Provide the [x, y] coordinate of the cell's center where the given text is located.  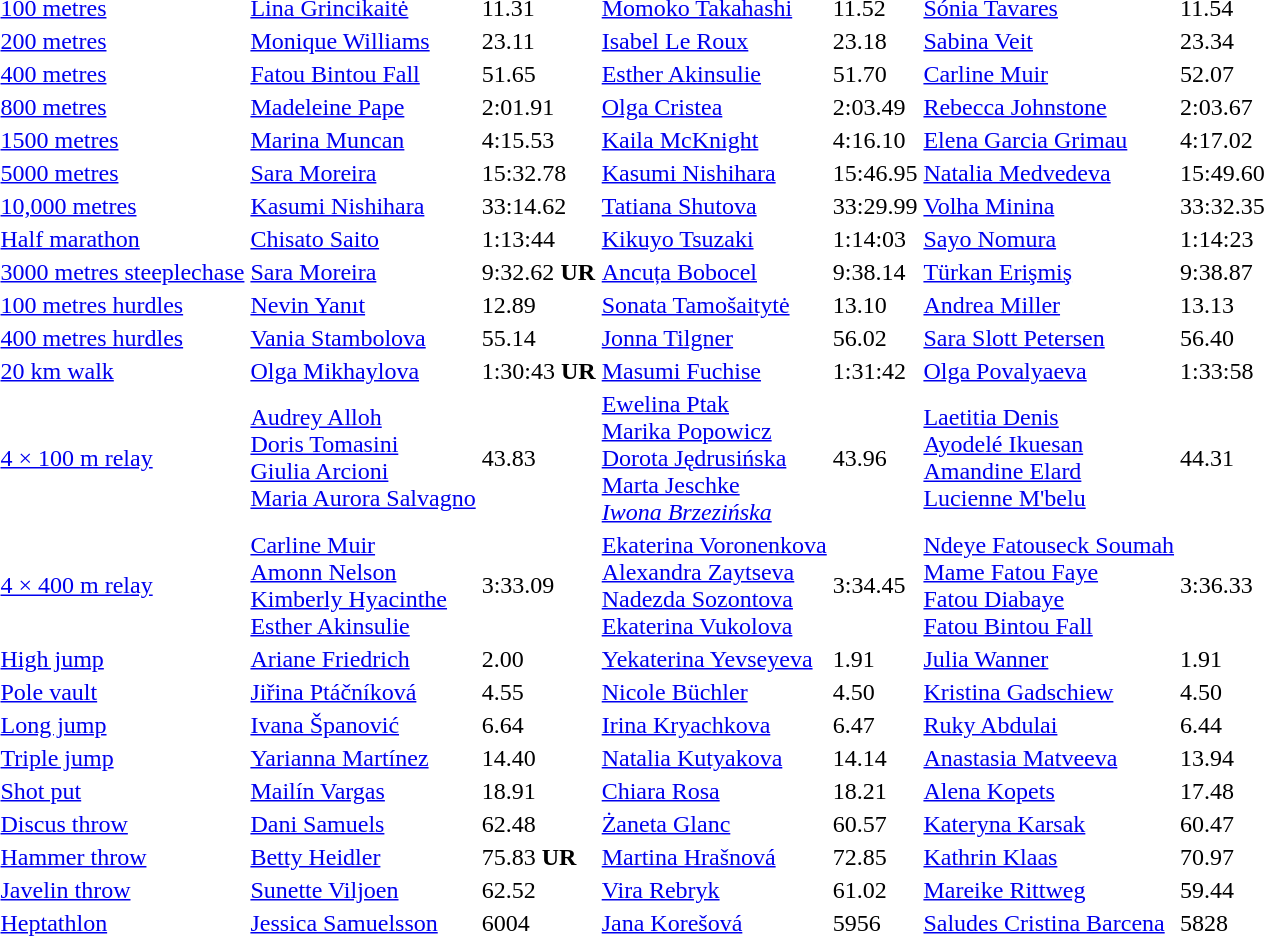
Kikuyo Tsuzaki [714, 239]
55.14 [538, 338]
14.40 [538, 758]
Olga Povalyaeva [1049, 371]
51.65 [538, 74]
9:32.62 UR [538, 272]
13.10 [875, 305]
1:14:03 [875, 239]
Jonna Tilgner [714, 338]
Ndeye Fatouseck SoumahMame Fatou FayeFatou DiabayeFatou Bintou Fall [1049, 586]
Sunette Viljoen [363, 890]
4:16.10 [875, 140]
75.83 UR [538, 857]
Esther Akinsulie [714, 74]
Audrey AllohDoris TomasiniGiulia ArcioniMaria Aurora Salvagno [363, 458]
Madeleine Pape [363, 107]
2:01.91 [538, 107]
Ewelina PtakMarika PopowiczDorota JędrusińskaMarta JeschkeIwona Brzezińska [714, 458]
Isabel Le Roux [714, 41]
23.11 [538, 41]
Laetitia DenisAyodelé IkuesanAmandine ElardLucienne M'belu [1049, 458]
2.00 [538, 659]
18.21 [875, 791]
Irina Kryachkova [714, 725]
Ruky Abdulai [1049, 725]
Sayo Nomura [1049, 239]
Mailín Vargas [363, 791]
Nicole Büchler [714, 692]
Rebecca Johnstone [1049, 107]
1:13:44 [538, 239]
51.70 [875, 74]
Vira Rebryk [714, 890]
43.83 [538, 458]
Dani Samuels [363, 824]
Olga Cristea [714, 107]
Elena Garcia Grimau [1049, 140]
Anastasia Matveeva [1049, 758]
Yekaterina Yevseyeva [714, 659]
14.14 [875, 758]
33:14.62 [538, 206]
Fatou Bintou Fall [363, 74]
1:31:42 [875, 371]
Kathrin Klaas [1049, 857]
Kristina Gadschiew [1049, 692]
2:03.49 [875, 107]
12.89 [538, 305]
Martina Hrašnová [714, 857]
Andrea Miller [1049, 305]
Kaila McKnight [714, 140]
Betty Heidler [363, 857]
Mareike Rittweg [1049, 890]
Türkan Erişmiş [1049, 272]
Julia Wanner [1049, 659]
Żaneta Glanc [714, 824]
23.18 [875, 41]
33:29.99 [875, 206]
Monique Williams [363, 41]
Sabina Veit [1049, 41]
Nevin Yanıt [363, 305]
3:33.09 [538, 586]
4.55 [538, 692]
9:38.14 [875, 272]
Alena Kopets [1049, 791]
15:32.78 [538, 173]
Olga Mikhaylova [363, 371]
Kateryna Karsak [1049, 824]
6.64 [538, 725]
Natalia Kutyakova [714, 758]
Ariane Friedrich [363, 659]
62.48 [538, 824]
Natalia Medvedeva [1049, 173]
Ivana Španović [363, 725]
72.85 [875, 857]
62.52 [538, 890]
1.91 [875, 659]
Sara Slott Petersen [1049, 338]
1:30:43 UR [538, 371]
4:15.53 [538, 140]
4.50 [875, 692]
Jiřina Ptáčníková [363, 692]
Marina Muncan [363, 140]
56.02 [875, 338]
Tatiana Shutova [714, 206]
18.91 [538, 791]
Volha Minina [1049, 206]
Yarianna Martínez [363, 758]
60.57 [875, 824]
Carline Muir [1049, 74]
Sonata Tamošaitytė [714, 305]
Chiara Rosa [714, 791]
15:46.95 [875, 173]
Vania Stambolova [363, 338]
Carline MuirAmonn NelsonKimberly Hyacinthe Esther Akinsulie [363, 586]
6.47 [875, 725]
61.02 [875, 890]
Ekaterina VoronenkovaAlexandra ZaytsevaNadezda SozontovaEkaterina Vukolova [714, 586]
Ancuța Bobocel [714, 272]
3:34.45 [875, 586]
43.96 [875, 458]
Masumi Fuchise [714, 371]
Chisato Saito [363, 239]
